From the cell containing the given text, extract its center point as (x, y) coordinate. 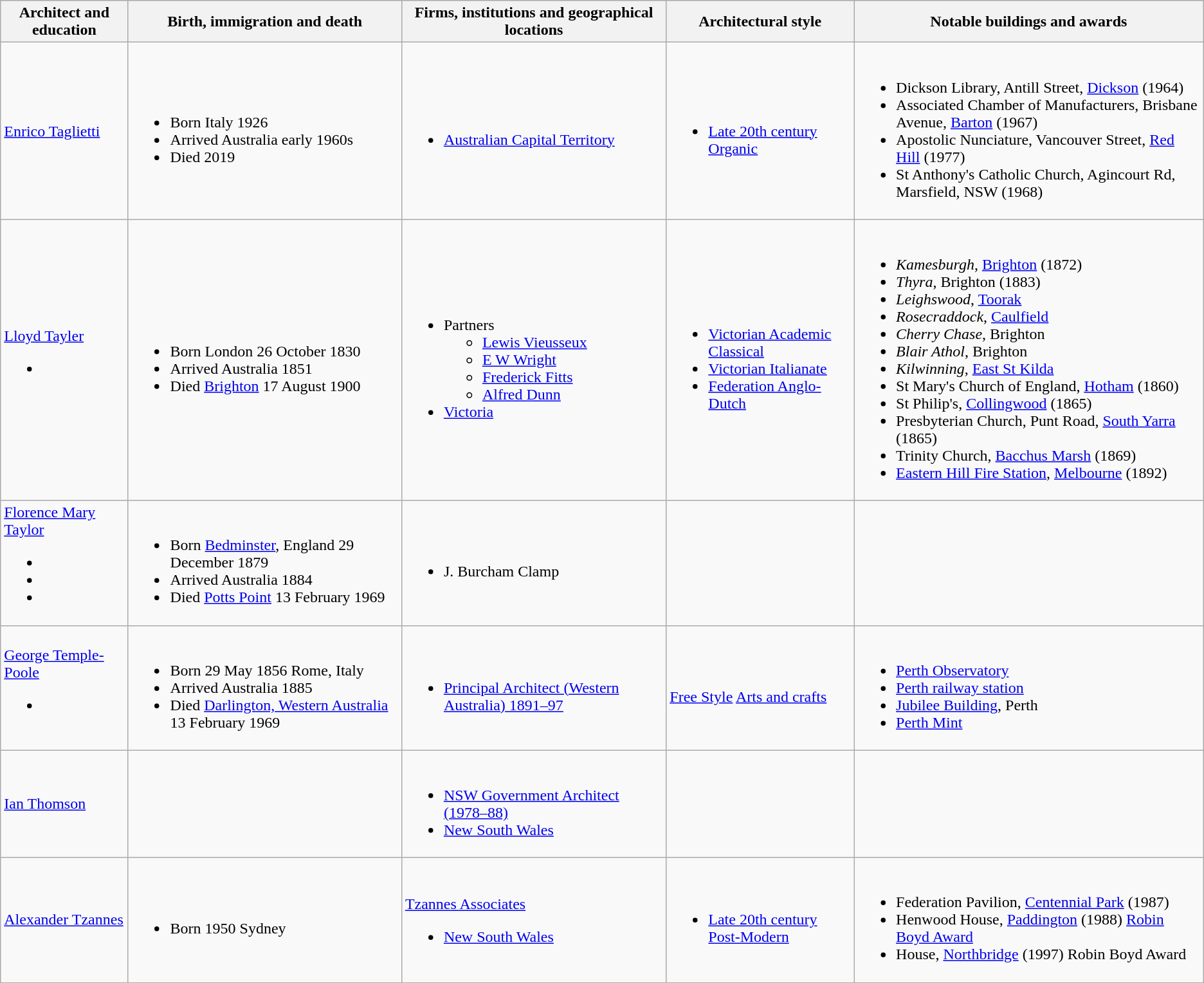
Born London 26 October 1830Arrived Australia 1851Died Brighton 17 August 1900 (265, 360)
NSW Government Architect(1978–88)New South Wales (534, 804)
PartnersLewis VieusseuxE W WrightFrederick FittsAlfred DunnVictoria (534, 360)
Florence Mary Taylor (64, 563)
Principal Architect (Western Australia) 1891–97 (534, 688)
Notable buildings and awards (1029, 22)
Born Bedminster, England 29 December 1879Arrived Australia 1884Died Potts Point 13 February 1969 (265, 563)
Firms, institutions and geographical locations (534, 22)
Born 29 May 1856 Rome, ItalyArrived Australia 1885Died Darlington, Western Australia 13 February 1969 (265, 688)
Australian Capital Territory (534, 131)
Victorian Academic ClassicalVictorian ItalianateFederation Anglo-Dutch (760, 360)
George Temple-Poole (64, 688)
J. Burcham Clamp (534, 563)
Federation Pavilion, Centennial Park (1987)Henwood House, Paddington (1988) Robin Boyd AwardHouse, Northbridge (1997) Robin Boyd Award (1029, 920)
Lloyd Tayler (64, 360)
Born 1950 Sydney (265, 920)
Free Style Arts and crafts (760, 688)
Architect and education (64, 22)
Ian Thomson (64, 804)
Birth, immigration and death (265, 22)
Late 20th century Organic (760, 131)
Perth ObservatoryPerth railway stationJubilee Building, PerthPerth Mint (1029, 688)
Born Italy 1926Arrived Australia early 1960sDied 2019 (265, 131)
Tzannes AssociatesNew South Wales (534, 920)
Enrico Taglietti (64, 131)
Alexander Tzannes (64, 920)
Late 20th century Post-Modern (760, 920)
Architectural style (760, 22)
